Detect which cell encompasses the target text, then output its (x, y) center coordinate. 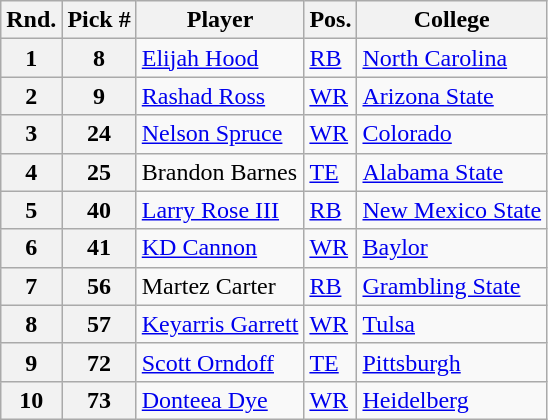
40 (99, 210)
56 (99, 286)
Donteea Dye (220, 400)
2 (32, 96)
6 (32, 248)
Pick # (99, 20)
24 (99, 134)
41 (99, 248)
Tulsa (452, 324)
Baylor (452, 248)
Rnd. (32, 20)
Arizona State (452, 96)
10 (32, 400)
Elijah Hood (220, 58)
Rashad Ross (220, 96)
3 (32, 134)
North Carolina (452, 58)
7 (32, 286)
Scott Orndoff (220, 362)
Player (220, 20)
4 (32, 172)
College (452, 20)
Pos. (330, 20)
Pittsburgh (452, 362)
25 (99, 172)
Nelson Spruce (220, 134)
Keyarris Garrett (220, 324)
57 (99, 324)
KD Cannon (220, 248)
73 (99, 400)
New Mexico State (452, 210)
Colorado (452, 134)
5 (32, 210)
Grambling State (452, 286)
1 (32, 58)
Brandon Barnes (220, 172)
Larry Rose III (220, 210)
Heidelberg (452, 400)
72 (99, 362)
Alabama State (452, 172)
Martez Carter (220, 286)
